Output the [X, Y] coordinate of the center of the cell containing the given text.  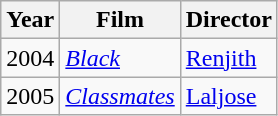
Black [120, 58]
Classmates [120, 96]
Director [228, 20]
Film [120, 20]
2005 [30, 96]
Laljose [228, 96]
2004 [30, 58]
Renjith [228, 58]
Year [30, 20]
